Identify which cell holds the provided text, then report its [X, Y] central coordinate. 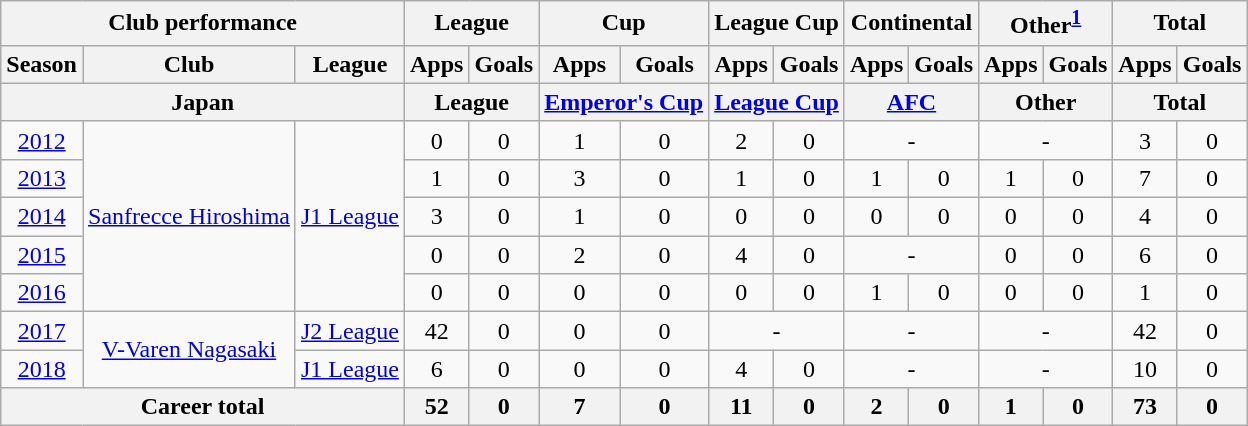
Continental [911, 24]
2012 [42, 140]
2018 [42, 369]
Other1 [1046, 24]
Japan [203, 102]
52 [437, 407]
11 [742, 407]
2016 [42, 293]
Sanfrecce Hiroshima [188, 216]
Other [1046, 102]
73 [1145, 407]
2013 [42, 178]
2014 [42, 217]
V-Varen Nagasaki [188, 350]
Club [188, 64]
Club performance [203, 24]
10 [1145, 369]
2017 [42, 331]
J2 League [350, 331]
Emperor's Cup [624, 102]
2015 [42, 255]
Cup [624, 24]
Career total [203, 407]
Season [42, 64]
AFC [911, 102]
